Pinpoint the cell where the given text exists, returning its [X, Y] midpoint coordinate. 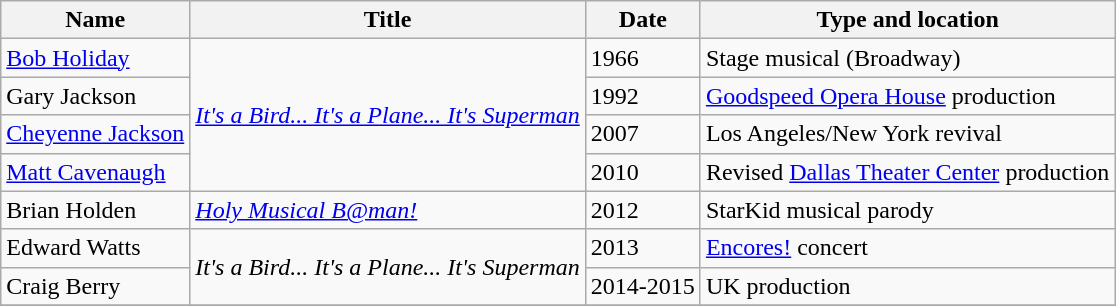
1992 [642, 96]
Gary Jackson [96, 96]
2014-2015 [642, 286]
Goodspeed Opera House production [908, 96]
Name [96, 20]
Type and location [908, 20]
Los Angeles/New York revival [908, 134]
StarKid musical parody [908, 210]
Edward Watts [96, 248]
2007 [642, 134]
UK production [908, 286]
Revised Dallas Theater Center production [908, 172]
Matt Cavenaugh [96, 172]
Craig Berry [96, 286]
Stage musical (Broadway) [908, 58]
2012 [642, 210]
Bob Holiday [96, 58]
1966 [642, 58]
Brian Holden [96, 210]
Date [642, 20]
Title [388, 20]
2010 [642, 172]
2013 [642, 248]
Holy Musical B@man! [388, 210]
Cheyenne Jackson [96, 134]
Encores! concert [908, 248]
